Search for the cell housing the specified text and yield its (x, y) center coordinate. 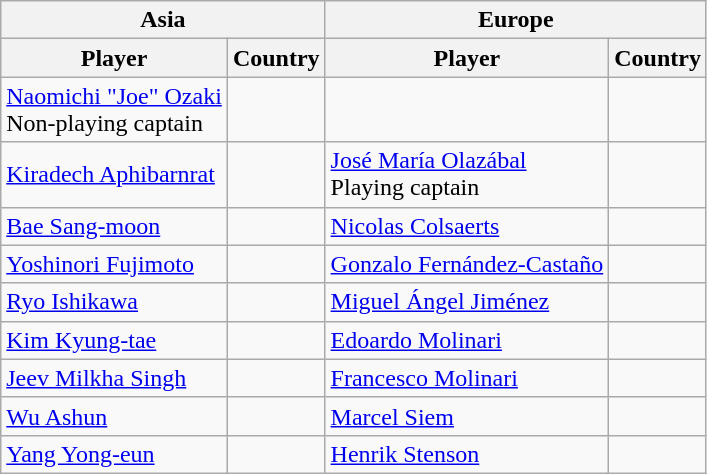
Naomichi "Joe" OzakiNon-playing captain (114, 110)
Francesco Molinari (467, 378)
Gonzalo Fernández-Castaño (467, 264)
Ryo Ishikawa (114, 302)
Marcel Siem (467, 416)
Nicolas Colsaerts (467, 226)
Bae Sang-moon (114, 226)
Miguel Ángel Jiménez (467, 302)
Kiradech Aphibarnrat (114, 174)
José María OlazábalPlaying captain (467, 174)
Europe (516, 20)
Wu Ashun (114, 416)
Yoshinori Fujimoto (114, 264)
Kim Kyung-tae (114, 340)
Jeev Milkha Singh (114, 378)
Yang Yong-eun (114, 454)
Asia (163, 20)
Henrik Stenson (467, 454)
Edoardo Molinari (467, 340)
